Output the [X, Y] coordinate of the center of the cell containing the given text.  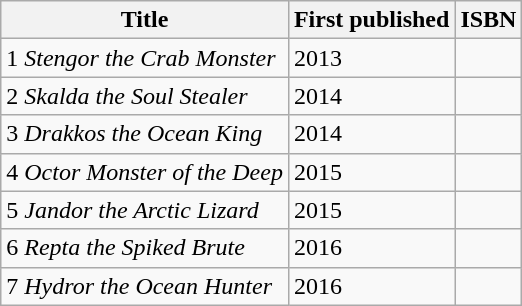
Title [145, 20]
7 Hydror the Ocean Hunter [145, 286]
1 Stengor the Crab Monster [145, 58]
First published [371, 20]
6 Repta the Spiked Brute [145, 248]
5 Jandor the Arctic Lizard [145, 210]
ISBN [488, 20]
4 Octor Monster of the Deep [145, 172]
3 Drakkos the Ocean King [145, 134]
2 Skalda the Soul Stealer [145, 96]
2013 [371, 58]
